Return the (X, Y) coordinate for the center point of the cell that contains the specified text.  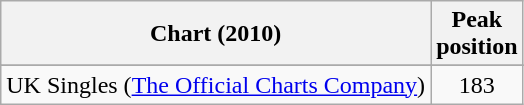
UK Singles (The Official Charts Company) (216, 85)
Chart (2010) (216, 34)
Peakposition (477, 34)
183 (477, 85)
